Return (x, y) of the center of cell containing provided text 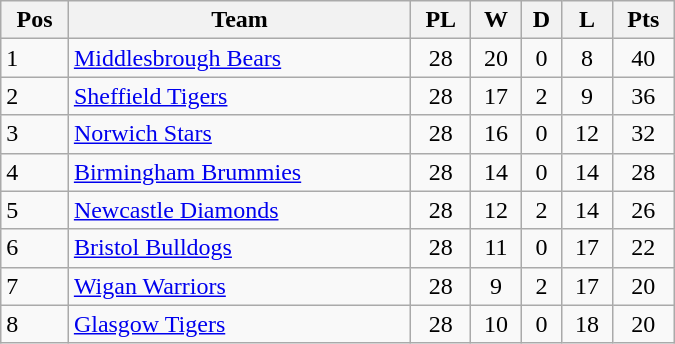
Birmingham Brummies (239, 172)
D (542, 20)
Newcastle Diamonds (239, 210)
40 (643, 58)
Sheffield Tigers (239, 96)
18 (587, 324)
Wigan Warriors (239, 286)
Team (239, 20)
3 (35, 134)
L (587, 20)
4 (35, 172)
Norwich Stars (239, 134)
10 (496, 324)
Pts (643, 20)
1 (35, 58)
7 (35, 286)
22 (643, 248)
32 (643, 134)
5 (35, 210)
PL (441, 20)
16 (496, 134)
Glasgow Tigers (239, 324)
36 (643, 96)
Pos (35, 20)
26 (643, 210)
W (496, 20)
6 (35, 248)
11 (496, 248)
Middlesbrough Bears (239, 58)
Bristol Bulldogs (239, 248)
